Locate the cell with the specified text and output its (x, y) center coordinate. 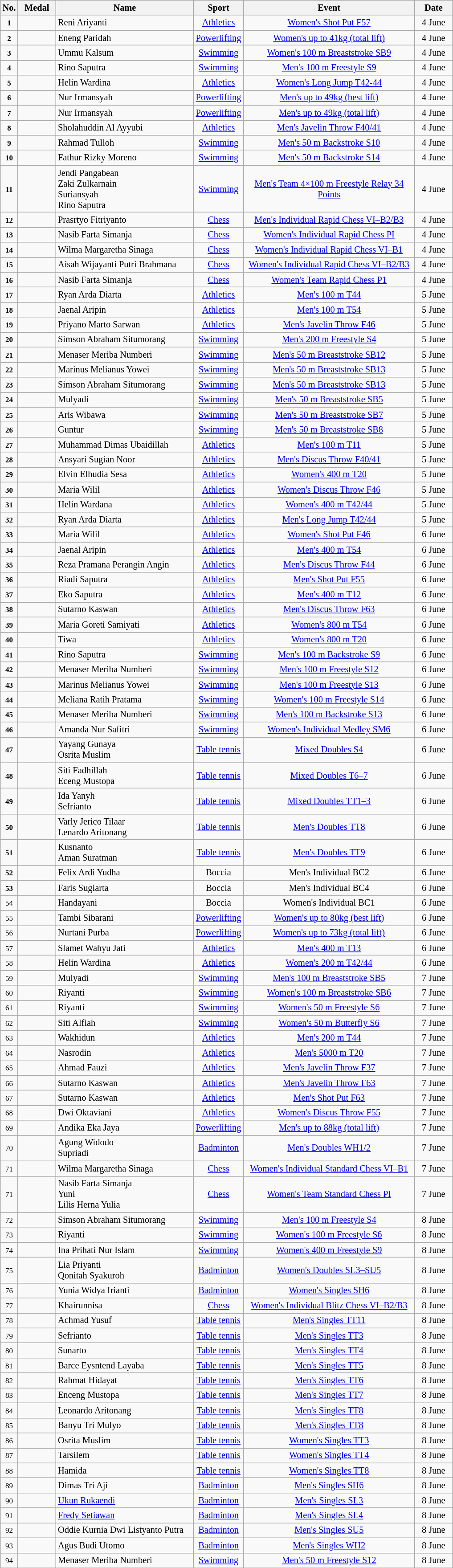
32 (9, 519)
Men's Javelin Throw F46 (329, 325)
Ansyari Sugian Noor (125, 460)
84 (9, 1410)
Prasrtyo Fitriyanto (125, 220)
Women's 50 m Freestyle S6 (329, 1008)
Jendi PangabeanZaki ZulkarnainSuriansyahRino Saputra (125, 189)
82 (9, 1380)
Men's Javelin Throw F37 (329, 1068)
67 (9, 1098)
Men's 50 m Freestyle S12 (329, 1560)
Name (125, 8)
Women's 100 m Freestyle S6 (329, 1235)
66 (9, 1083)
Banyu Tri Mulyo (125, 1425)
48 (9, 776)
52 (9, 873)
Men's Javelin Throw F40/41 (329, 128)
Tiwa (125, 640)
Sport (219, 8)
16 (9, 280)
Event (329, 8)
77 (9, 1306)
Men's Singles SL3 (329, 1500)
21 (9, 355)
26 (9, 429)
Women's up to 80kg (best lift) (329, 918)
Barce Eysntend Layaba (125, 1365)
Men's 100 m Freestyle S4 (329, 1220)
Women's Singles TT3 (329, 1440)
7 (9, 113)
Men's Individual BC2 (329, 873)
Men's Singles TT7 (329, 1395)
56 (9, 933)
Fredy Setiawan (125, 1515)
Meliana Ratih Pratama (125, 699)
46 (9, 730)
Men's Singles WH2 (329, 1545)
Aisah Wijayanti Putri Brahmana (125, 265)
45 (9, 715)
Men's up to 49kg (total lift) (329, 113)
Faris Sugiarta (125, 888)
Women's Discus Throw F46 (329, 490)
93 (9, 1545)
58 (9, 963)
Women's 400 m Freestyle S9 (329, 1250)
11 (9, 189)
Women's up to 73kg (total lift) (329, 933)
Men's Long Jump T42/44 (329, 519)
Enceng Mustopa (125, 1395)
Yunia Widya Irianti (125, 1290)
Achmad Yusuf (125, 1320)
Men's Discus Throw F44 (329, 564)
38 (9, 609)
Men's 50 m Backstroke S14 (329, 158)
69 (9, 1128)
Rahmat Hidayat (125, 1380)
Men's 100 m Backstroke S13 (329, 715)
Ina Prihati Nur Islam (125, 1250)
Ida YanyhSefrianto (125, 801)
KusnantoAman Suratman (125, 853)
92 (9, 1530)
72 (9, 1220)
Women's Shot Put F46 (329, 535)
43 (9, 685)
Felix Ardi Yudha (125, 873)
42 (9, 670)
Men's 100 m T44 (329, 294)
Men's Shot Put F55 (329, 580)
Men's 50 m Breaststroke SB7 (329, 415)
13 (9, 235)
Mixed Doubles TT1–3 (329, 801)
Men's Javelin Throw F63 (329, 1083)
Amanda Nur Safitri (125, 730)
25 (9, 415)
Women's Individual Blitz Chess VI–B2/B3 (329, 1306)
Siti Alfiah (125, 1023)
Women's Team Rapid Chess P1 (329, 280)
35 (9, 564)
39 (9, 625)
54 (9, 903)
76 (9, 1290)
Men's 400 m T12 (329, 595)
19 (9, 325)
Men's 50 m Breaststroke SB12 (329, 355)
Men's 400 m T13 (329, 948)
Priyano Marto Sarwan (125, 325)
Nasrodin (125, 1053)
Women's Singles TT4 (329, 1455)
Men's 100 m Breaststroke SB5 (329, 978)
Men's Shot Put F63 (329, 1098)
Men's Singles TT11 (329, 1320)
Men's up to 88kg (total lift) (329, 1128)
37 (9, 595)
Women's 100 m Breaststroke SB6 (329, 993)
62 (9, 1023)
Men's Singles TT4 (329, 1350)
Men's 50 m Breaststroke SB5 (329, 400)
57 (9, 948)
Men's 100 m T11 (329, 445)
Date (434, 8)
41 (9, 654)
60 (9, 993)
Women's Discus Throw F55 (329, 1113)
Oddie Kurnia Dwi Listyanto Putra (125, 1530)
Agus Budi Utomo (125, 1545)
Agung WidodoSupriadi (125, 1148)
2 (9, 38)
15 (9, 265)
94 (9, 1560)
Men's up to 49kg (best lift) (329, 98)
Elvin Elhudia Sesa (125, 474)
83 (9, 1395)
Men's Individual Rapid Chess VI–B2/B3 (329, 220)
Osrita Muslim (125, 1440)
Women's Singles TT8 (329, 1470)
Women's 400 m T20 (329, 474)
Men's Singles TT5 (329, 1365)
79 (9, 1335)
Sefrianto (125, 1335)
81 (9, 1365)
Wakhidun (125, 1038)
90 (9, 1500)
Women's Team Standard Chess PI (329, 1194)
70 (9, 1148)
Tarsilem (125, 1455)
3 (9, 53)
17 (9, 294)
Men's Doubles WH1/2 (329, 1148)
Men's Singles TT3 (329, 1335)
Men's Individual BC4 (329, 888)
Men's 100 m Freestyle S9 (329, 68)
86 (9, 1440)
Muhammad Dimas Ubaidillah (125, 445)
Men's 200 m T44 (329, 1038)
91 (9, 1515)
88 (9, 1470)
Men's 200 m Freestyle S4 (329, 339)
Women's Shot Put F57 (329, 23)
Men's 100 m Freestyle S12 (329, 670)
75 (9, 1270)
Helin Wardana (125, 505)
Women's Doubles SL3–SU5 (329, 1270)
Ukun Rukaendi (125, 1500)
Men's Discus Throw F40/41 (329, 460)
Eneng Paridah (125, 38)
53 (9, 888)
8 (9, 128)
Tambi Sibarani (125, 918)
18 (9, 310)
Handayani (125, 903)
Women's 100 m Breaststroke SB9 (329, 53)
Men's Singles SU5 (329, 1530)
Reza Pramana Perangin Angin (125, 564)
34 (9, 550)
Women's Long Jump T42-44 (329, 83)
Men's 100 m Freestyle S13 (329, 685)
Men's 50 m Backstroke S10 (329, 143)
Men's Singles SL4 (329, 1515)
Women's Individual Rapid Chess VI–B1 (329, 250)
51 (9, 853)
Khairunnisa (125, 1306)
Mixed Doubles S4 (329, 750)
28 (9, 460)
Men's 400 m T54 (329, 550)
Hamida (125, 1470)
Women's 400 m T42/44 (329, 505)
31 (9, 505)
Yayang GunayaOsrita Muslim (125, 750)
73 (9, 1235)
1 (9, 23)
Slamet Wahyu Jati (125, 948)
Women's Individual Standard Chess VI–B1 (329, 1168)
23 (9, 384)
89 (9, 1485)
Fathur Rizky Moreno (125, 158)
Ahmad Fauzi (125, 1068)
Nasib Farta SimanjaYuniLilis Herna Yulia (125, 1194)
Women's Individual Rapid Chess PI (329, 235)
74 (9, 1250)
27 (9, 445)
Sholahuddin Al Ayyubi (125, 128)
68 (9, 1113)
Men's Doubles TT9 (329, 853)
Men's Singles SH6 (329, 1485)
Women's 800 m T20 (329, 640)
63 (9, 1038)
87 (9, 1455)
Men's Singles TT6 (329, 1380)
Women's Singles SH6 (329, 1290)
30 (9, 490)
61 (9, 1008)
Lia PriyantiQonitah Syakuroh (125, 1270)
Maria Goreti Samiyati (125, 625)
No. (9, 8)
10 (9, 158)
Medal (37, 8)
85 (9, 1425)
Reni Ariyanti (125, 23)
64 (9, 1053)
6 (9, 98)
20 (9, 339)
Nurtani Purba (125, 933)
Women's 50 m Butterfly S6 (329, 1023)
Dimas Tri Aji (125, 1485)
Men's 5000 m T20 (329, 1053)
Men's Doubles TT8 (329, 827)
Andika Eka Jaya (125, 1128)
55 (9, 918)
49 (9, 801)
Riadi Saputra (125, 580)
40 (9, 640)
14 (9, 250)
Men's Team 4×100 m Freestyle Relay 34 Points (329, 189)
29 (9, 474)
Siti FadhillahEceng Mustopa (125, 776)
Women's 800 m T54 (329, 625)
5 (9, 83)
Men's 100 m T54 (329, 310)
Sunarto (125, 1350)
Guntur (125, 429)
65 (9, 1068)
Rahmad Tulloh (125, 143)
Men's 100 m Backstroke S9 (329, 654)
59 (9, 978)
4 (9, 68)
Men's Discus Throw F63 (329, 609)
24 (9, 400)
Leonardo Aritonang (125, 1410)
36 (9, 580)
Eko Saputra (125, 595)
9 (9, 143)
44 (9, 699)
Varly Jerico TilaarLenardo Aritonang (125, 827)
Women's 200 m T42/44 (329, 963)
78 (9, 1320)
Aris Wibawa (125, 415)
22 (9, 370)
47 (9, 750)
80 (9, 1350)
Women's 100 m Freestyle S14 (329, 699)
12 (9, 220)
Ummu Kalsum (125, 53)
33 (9, 535)
50 (9, 827)
Women's up to 41kg (total lift) (329, 38)
Women's Individual BC1 (329, 903)
Men's 50 m Breaststroke SB8 (329, 429)
Mixed Doubles T6–7 (329, 776)
Women's Individual Medley SM6 (329, 730)
Women's Individual Rapid Chess VI–B2/B3 (329, 265)
Dwi Oktaviani (125, 1113)
